Detect which cell encompasses the target text, then output its [X, Y] center coordinate. 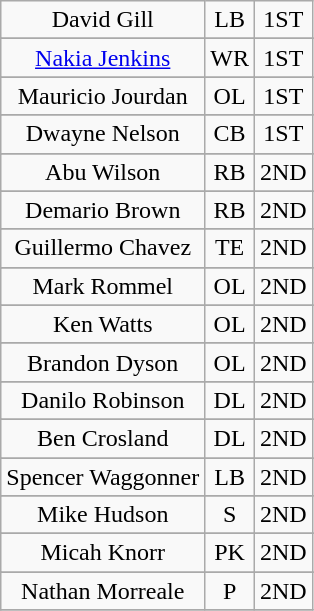
Brandon Dyson [103, 362]
WR [230, 58]
Nathan Morreale [103, 591]
TE [230, 248]
Ben Crosland [103, 438]
Mike Hudson [103, 515]
Demario Brown [103, 210]
Nakia Jenkins [103, 58]
Guillermo Chavez [103, 248]
S [230, 515]
Mark Rommel [103, 286]
Ken Watts [103, 324]
Abu Wilson [103, 172]
Micah Knorr [103, 553]
P [230, 591]
Dwayne Nelson [103, 134]
CB [230, 134]
Danilo Robinson [103, 400]
Spencer Waggonner [103, 477]
Mauricio Jourdan [103, 96]
David Gill [103, 20]
PK [230, 553]
